Provide the [X, Y] coordinate of the cell's center where the given text is located.  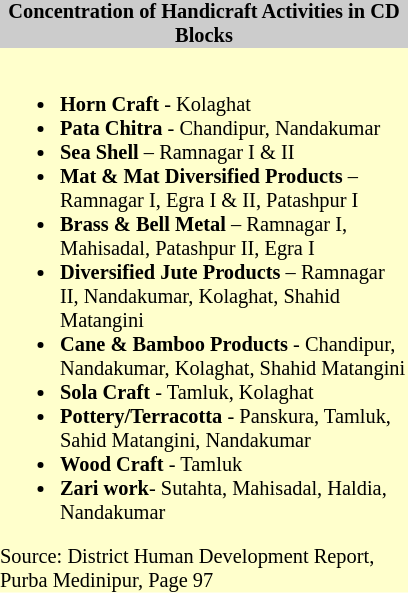
Concentration of Handicraft Activities in CD Blocks [204, 24]
